Provide the (X, Y) coordinate of the cell's center where the given text is located.  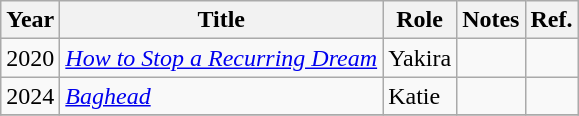
Title (222, 20)
How to Stop a Recurring Dream (222, 58)
Year (30, 20)
Katie (420, 96)
2024 (30, 96)
Yakira (420, 58)
Baghead (222, 96)
Ref. (552, 20)
Role (420, 20)
2020 (30, 58)
Notes (491, 20)
